Output the (x, y) coordinate of the center of the cell containing the given text.  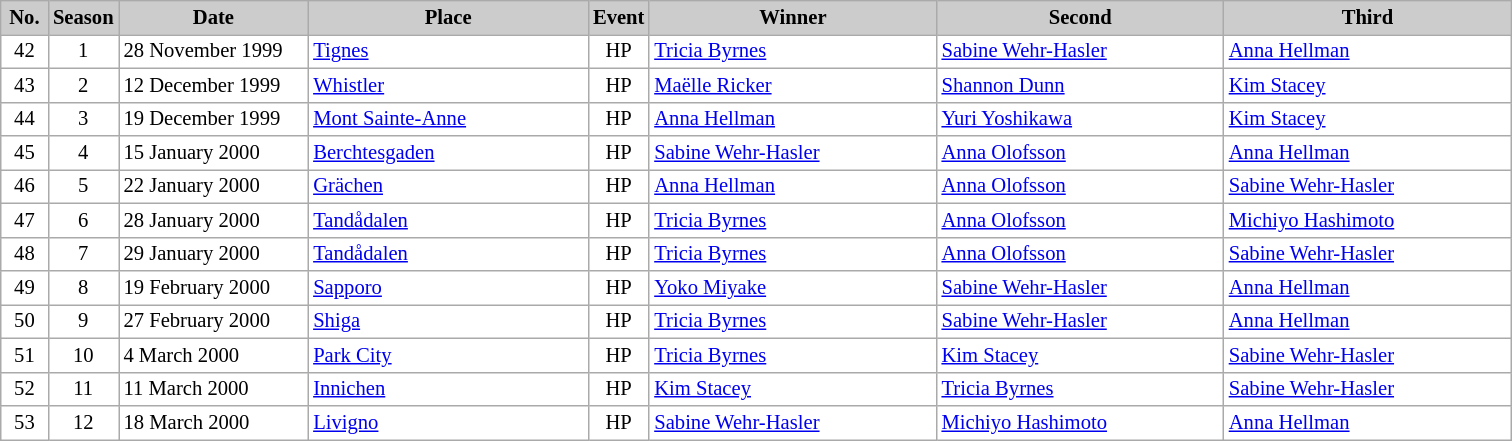
45 (24, 153)
4 March 2000 (213, 355)
50 (24, 321)
Place (448, 17)
47 (24, 220)
3 (83, 119)
15 January 2000 (213, 153)
12 (83, 423)
Third (1368, 17)
Season (83, 17)
12 December 1999 (213, 85)
Second (1080, 17)
53 (24, 423)
19 December 1999 (213, 119)
Shiga (448, 321)
Sapporo (448, 287)
10 (83, 355)
22 January 2000 (213, 186)
Whistler (448, 85)
46 (24, 186)
No. (24, 17)
42 (24, 51)
Date (213, 17)
28 January 2000 (213, 220)
43 (24, 85)
Yoko Miyake (792, 287)
Park City (448, 355)
49 (24, 287)
Shannon Dunn (1080, 85)
18 March 2000 (213, 423)
9 (83, 321)
Maëlle Ricker (792, 85)
7 (83, 254)
6 (83, 220)
48 (24, 254)
Event (618, 17)
Innichen (448, 389)
5 (83, 186)
Grächen (448, 186)
Winner (792, 17)
8 (83, 287)
11 March 2000 (213, 389)
4 (83, 153)
52 (24, 389)
Mont Sainte-Anne (448, 119)
2 (83, 85)
19 February 2000 (213, 287)
44 (24, 119)
11 (83, 389)
Yuri Yoshikawa (1080, 119)
29 January 2000 (213, 254)
51 (24, 355)
27 February 2000 (213, 321)
Livigno (448, 423)
1 (83, 51)
28 November 1999 (213, 51)
Berchtesgaden (448, 153)
Tignes (448, 51)
